Return the (x, y) coordinate for the center point of the cell that contains the specified text.  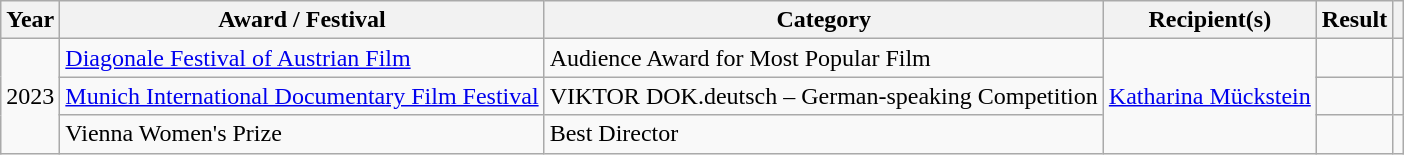
Katharina Mückstein (1210, 96)
Year (30, 20)
2023 (30, 96)
Audience Award for Most Popular Film (824, 58)
Diagonale Festival of Austrian Film (302, 58)
Recipient(s) (1210, 20)
Category (824, 20)
Award / Festival (302, 20)
VIKTOR DOK.deutsch – German-speaking Competition (824, 96)
Result (1354, 20)
Best Director (824, 134)
Munich International Documentary Film Festival (302, 96)
Vienna Women's Prize (302, 134)
